Return the (x, y) coordinate for the center point of the cell that contains the specified text.  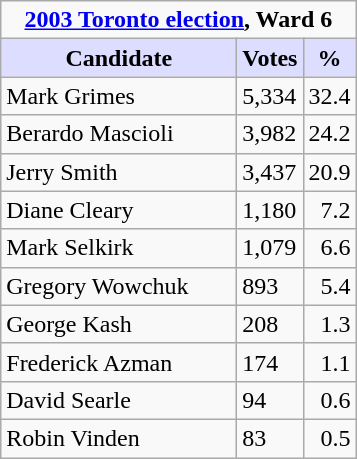
1,180 (270, 210)
% (330, 58)
Robin Vinden (119, 438)
Votes (270, 58)
Diane Cleary (119, 210)
24.2 (330, 134)
1.3 (330, 324)
3,982 (270, 134)
174 (270, 362)
7.2 (330, 210)
0.5 (330, 438)
6.6 (330, 248)
20.9 (330, 172)
Berardo Mascioli (119, 134)
5.4 (330, 286)
George Kash (119, 324)
32.4 (330, 96)
Gregory Wowchuk (119, 286)
83 (270, 438)
David Searle (119, 400)
893 (270, 286)
5,334 (270, 96)
1,079 (270, 248)
Candidate (119, 58)
Frederick Azman (119, 362)
Mark Selkirk (119, 248)
3,437 (270, 172)
Jerry Smith (119, 172)
2003 Toronto election, Ward 6 (178, 20)
94 (270, 400)
1.1 (330, 362)
Mark Grimes (119, 96)
0.6 (330, 400)
208 (270, 324)
